For the text-containing cell, return its midpoint in [x, y] coordinate format. 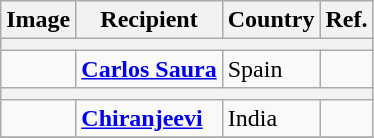
Chiranjeevi [149, 118]
India [271, 118]
Recipient [149, 20]
Carlos Saura [149, 69]
Image [38, 20]
Ref. [346, 20]
Country [271, 20]
Spain [271, 69]
